Return [X, Y] of the center of cell containing provided text 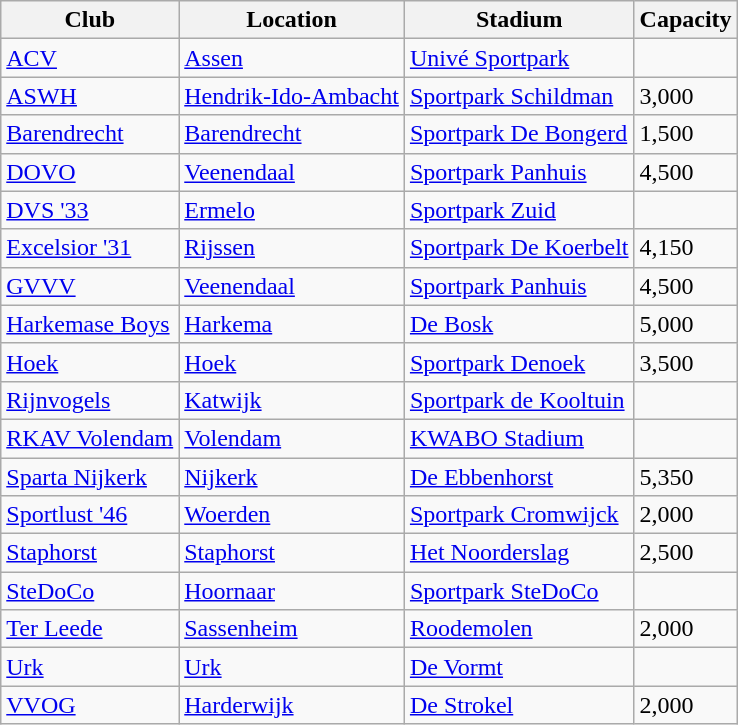
5,350 [686, 477]
Location [292, 20]
Het Noorderslag [519, 553]
Sparta Nijkerk [90, 477]
RKAV Volendam [90, 438]
VVOG [90, 705]
Excelsior '31 [90, 248]
De Vormt [519, 667]
Sportpark Denoek [519, 362]
Ter Leede [90, 629]
De Strokel [519, 705]
Nijkerk [292, 477]
ACV [90, 58]
Harkema [292, 324]
Capacity [686, 20]
1,500 [686, 134]
Katwijk [292, 400]
Volendam [292, 438]
3,000 [686, 96]
Sportpark De Koerbelt [519, 248]
De Ebbenhorst [519, 477]
Harkemase Boys [90, 324]
KWABO Stadium [519, 438]
Assen [292, 58]
2,500 [686, 553]
Sportpark de Kooltuin [519, 400]
Univé Sportpark [519, 58]
Rijnvogels [90, 400]
Sportpark Zuid [519, 210]
4,150 [686, 248]
5,000 [686, 324]
Club [90, 20]
Stadium [519, 20]
Sportpark De Bongerd [519, 134]
SteDoCo [90, 591]
Sportpark SteDoCo [519, 591]
Hoornaar [292, 591]
3,500 [686, 362]
De Bosk [519, 324]
Woerden [292, 515]
Sassenheim [292, 629]
DVS '33 [90, 210]
GVVV [90, 286]
Hendrik-Ido-Ambacht [292, 96]
Sportlust '46 [90, 515]
Harderwijk [292, 705]
Sportpark Schildman [519, 96]
Rijssen [292, 248]
DOVO [90, 172]
Ermelo [292, 210]
ASWH [90, 96]
Roodemolen [519, 629]
Sportpark Cromwijck [519, 515]
